From the cell containing the given text, extract its center point as [x, y] coordinate. 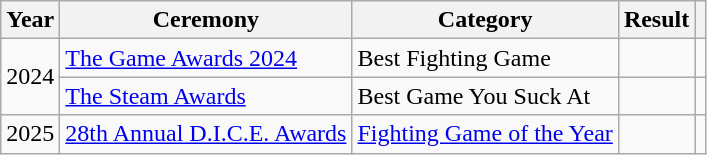
Best Game You Suck At [485, 96]
2024 [30, 77]
Fighting Game of the Year [485, 134]
2025 [30, 134]
Category [485, 20]
The Game Awards 2024 [206, 58]
Result [656, 20]
Ceremony [206, 20]
Best Fighting Game [485, 58]
The Steam Awards [206, 96]
Year [30, 20]
28th Annual D.I.C.E. Awards [206, 134]
